Find where the given text appears and provide that cell's center as (X, Y) coordinate. 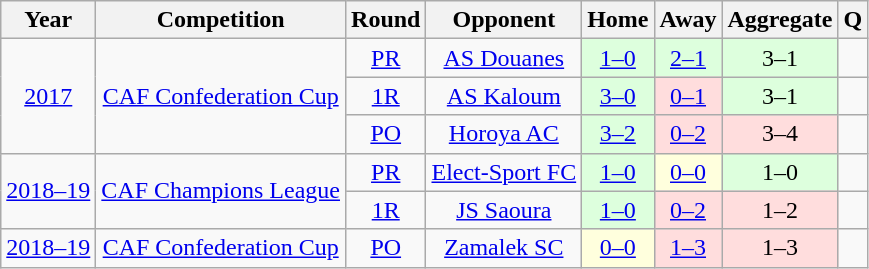
1–2 (780, 210)
Away (688, 20)
Round (386, 20)
Home (618, 20)
CAF Champions League (221, 191)
0–1 (688, 96)
Zamalek SC (504, 248)
Q (853, 20)
3–2 (618, 134)
JS Saoura (504, 210)
AS Douanes (504, 58)
3–4 (780, 134)
Horoya AC (504, 134)
2017 (48, 96)
Year (48, 20)
Aggregate (780, 20)
Elect-Sport FC (504, 172)
2–1 (688, 58)
Competition (221, 20)
AS Kaloum (504, 96)
3–0 (618, 96)
Opponent (504, 20)
